For the text-containing cell, return its midpoint in [X, Y] coordinate format. 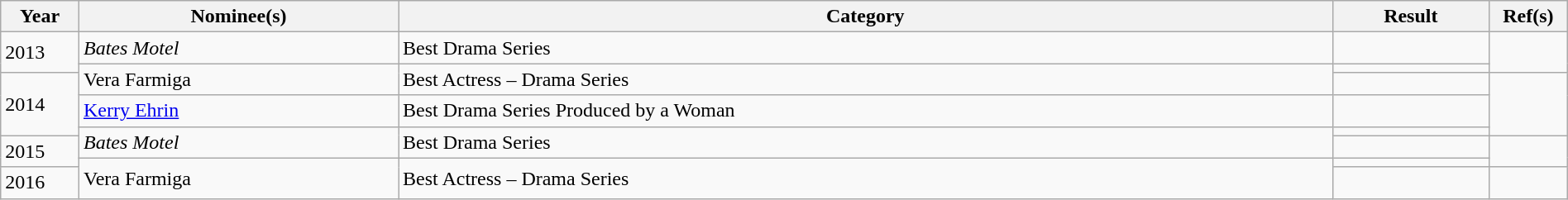
Ref(s) [1528, 17]
Year [40, 17]
Kerry Ehrin [238, 111]
Best Drama Series Produced by a Woman [866, 111]
Nominee(s) [238, 17]
2014 [40, 104]
Result [1411, 17]
2016 [40, 183]
2015 [40, 151]
Category [866, 17]
2013 [40, 53]
